Find where the given text appears and provide that cell's center as [X, Y] coordinate. 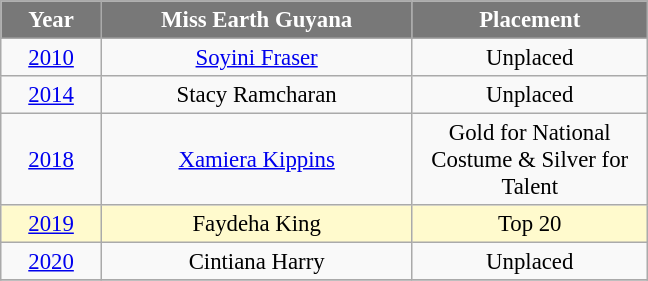
Top 20 [530, 224]
Placement [530, 20]
2014 [52, 95]
2018 [52, 160]
2019 [52, 224]
Stacy Ramcharan [256, 95]
Cintiana Harry [256, 262]
Year [52, 20]
Faydeha King [256, 224]
Miss Earth Guyana [256, 20]
2020 [52, 262]
Xamiera Kippins [256, 160]
Gold for National Costume & Silver for Talent [530, 160]
2010 [52, 58]
Soyini Fraser [256, 58]
